Capture the cell that displays the provided text and extract its [x, y] central coordinate. 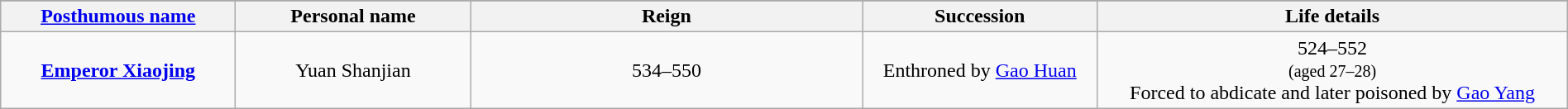
Succession [980, 17]
Emperor Xiaojing [118, 70]
534–550 [667, 70]
Personal name [353, 17]
Enthroned by Gao Huan [980, 70]
Yuan Shanjian [353, 70]
Posthumous name [118, 17]
524–552(aged 27–28)Forced to abdicate and later poisoned by Gao Yang [1332, 70]
Life details [1332, 17]
Reign [667, 17]
